Detect which cell encompasses the target text, then output its [x, y] center coordinate. 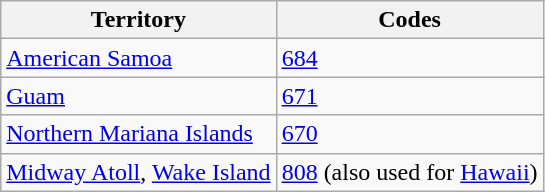
808 (also used for Hawaii) [410, 172]
Territory [138, 20]
671 [410, 96]
American Samoa [138, 58]
684 [410, 58]
Guam [138, 96]
Midway Atoll, Wake Island [138, 172]
Northern Mariana Islands [138, 134]
Codes [410, 20]
670 [410, 134]
